Return the [x, y] coordinate for the center point of the cell that contains the specified text.  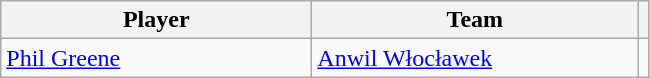
Team [475, 20]
Player [156, 20]
Phil Greene [156, 58]
Anwil Włocławek [475, 58]
